For the text-containing cell, return its midpoint in (x, y) coordinate format. 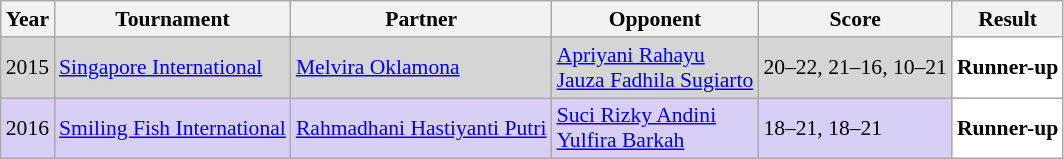
Tournament (172, 19)
Opponent (656, 19)
20–22, 21–16, 10–21 (855, 68)
Score (855, 19)
2016 (28, 128)
Partner (422, 19)
Year (28, 19)
Singapore International (172, 68)
Rahmadhani Hastiyanti Putri (422, 128)
Smiling Fish International (172, 128)
Apriyani Rahayu Jauza Fadhila Sugiarto (656, 68)
Suci Rizky Andini Yulfira Barkah (656, 128)
18–21, 18–21 (855, 128)
Melvira Oklamona (422, 68)
2015 (28, 68)
Result (1008, 19)
